Output the (X, Y) coordinate of the center of the cell containing the given text.  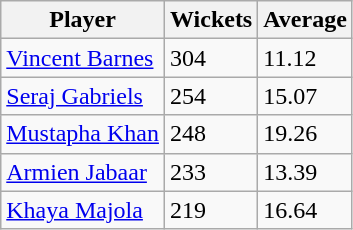
233 (210, 172)
219 (210, 210)
Khaya Majola (83, 210)
Vincent Barnes (83, 58)
Armien Jabaar (83, 172)
Wickets (210, 20)
Player (83, 20)
16.64 (306, 210)
304 (210, 58)
Average (306, 20)
15.07 (306, 96)
11.12 (306, 58)
248 (210, 134)
13.39 (306, 172)
254 (210, 96)
Seraj Gabriels (83, 96)
Mustapha Khan (83, 134)
19.26 (306, 134)
